Return [X, Y] of the center of cell containing provided text 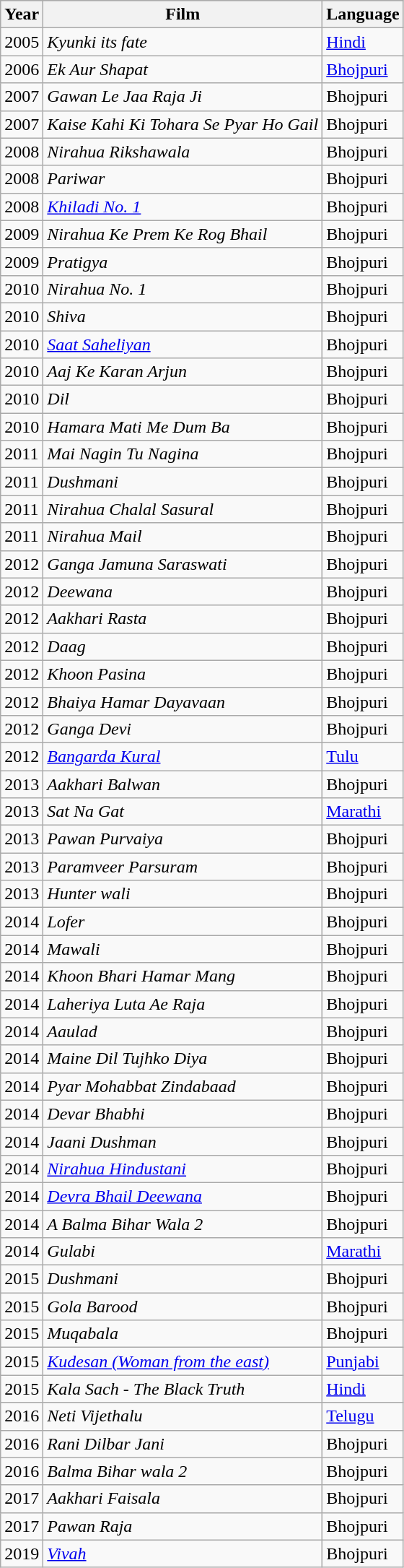
Daag [183, 646]
Ganga Devi [183, 729]
Ek Aur Shapat [183, 69]
Aakhari Balwan [183, 784]
Pyar Mohabbat Zindabaad [183, 1086]
Aaulad [183, 1031]
Kudesan (Woman from the east) [183, 1361]
Year [22, 14]
Nirahua Hindustani [183, 1169]
Devra Bhail Deewana [183, 1196]
Paramveer Parsuram [183, 867]
Nirahua No. 1 [183, 289]
Gulabi [183, 1252]
Jaani Dushman [183, 1141]
Pawan Purvaiya [183, 839]
Aaj Ke Karan Arjun [183, 372]
Ganga Jamuna Saraswati [183, 564]
Punjabi [363, 1361]
Khiladi No. 1 [183, 207]
2006 [22, 69]
Hamara Mati Me Dum Ba [183, 427]
Balma Bihar wala 2 [183, 1471]
2019 [22, 1554]
Kyunki its fate [183, 42]
Hunter wali [183, 894]
Gawan Le Jaa Raja Ji [183, 97]
Bhaiya Hamar Dayavaan [183, 701]
Lofer [183, 922]
Saat Saheliyan [183, 345]
Devar Bhabhi [183, 1114]
Pratigya [183, 261]
A Balma Bihar Wala 2 [183, 1224]
Sat Na Gat [183, 812]
Deewana [183, 592]
Film [183, 14]
Mai Nagin Tu Nagina [183, 454]
Neti Vijethalu [183, 1416]
Kaise Kahi Ki Tohara Se Pyar Ho Gail [183, 124]
Vivah [183, 1554]
Nirahua Mail [183, 537]
Mawali [183, 949]
Nirahua Chalal Sasural [183, 509]
Muqabala [183, 1334]
Pawan Raja [183, 1526]
Nirahua Ke Prem Ke Rog Bhail [183, 234]
Nirahua Rikshawala [183, 152]
Tulu [363, 756]
Bangarda Kural [183, 756]
Laheriya Luta Ae Raja [183, 1004]
Aakhari Faisala [183, 1499]
Aakhari Rasta [183, 619]
Shiva [183, 316]
Khoon Pasina [183, 674]
Dil [183, 399]
Gola Barood [183, 1307]
Rani Dilbar Jani [183, 1444]
2005 [22, 42]
Maine Dil Tujhko Diya [183, 1059]
Telugu [363, 1416]
Pariwar [183, 179]
Kala Sach - The Black Truth [183, 1389]
Khoon Bhari Hamar Mang [183, 976]
Language [363, 14]
